Output the (x, y) coordinate of the center of the cell containing the given text.  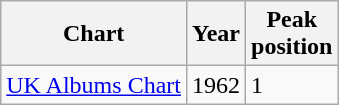
UK Albums Chart (94, 85)
Peakposition (292, 34)
Year (216, 34)
1 (292, 85)
Chart (94, 34)
1962 (216, 85)
